Locate the cell with the specified text and output its [X, Y] center coordinate. 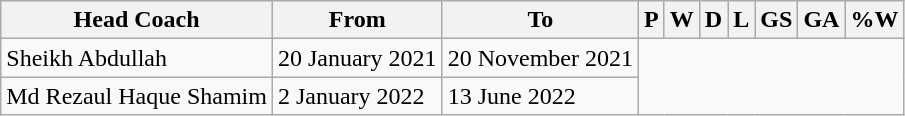
Head Coach [137, 20]
%W [874, 20]
GS [776, 20]
20 November 2021 [540, 58]
Md Rezaul Haque Shamim [137, 96]
D [713, 20]
To [540, 20]
From [357, 20]
P [652, 20]
GA [822, 20]
W [682, 20]
2 January 2022 [357, 96]
20 January 2021 [357, 58]
13 June 2022 [540, 96]
L [742, 20]
Sheikh Abdullah [137, 58]
